Return (x, y) of the center of cell containing provided text 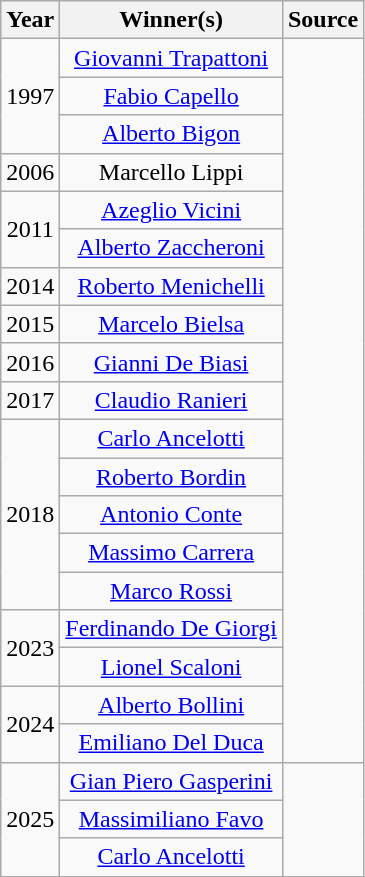
Massimiliano Favo (172, 819)
Gian Piero Gasperini (172, 781)
Alberto Bollini (172, 705)
Year (30, 20)
2024 (30, 724)
Alberto Bigon (172, 134)
Antonio Conte (172, 515)
Emiliano Del Duca (172, 743)
2016 (30, 362)
Azeglio Vicini (172, 210)
2018 (30, 514)
Marcello Lippi (172, 172)
Roberto Menichelli (172, 286)
Alberto Zaccheroni (172, 248)
Lionel Scaloni (172, 667)
2006 (30, 172)
Marco Rossi (172, 591)
Massimo Carrera (172, 553)
Claudio Ranieri (172, 400)
2011 (30, 229)
2014 (30, 286)
2025 (30, 819)
Giovanni Trapattoni (172, 58)
2017 (30, 400)
Source (322, 20)
Fabio Capello (172, 96)
2023 (30, 648)
Winner(s) (172, 20)
2015 (30, 324)
Gianni De Biasi (172, 362)
1997 (30, 96)
Ferdinando De Giorgi (172, 629)
Roberto Bordin (172, 477)
Marcelo Bielsa (172, 324)
